Determine the [x, y] coordinate at the center of the cell enclosing the given text.  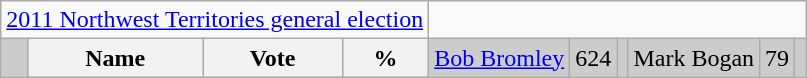
79 [778, 58]
2011 Northwest Territories general election [215, 20]
Mark Bogan [694, 58]
Vote [273, 58]
Bob Bromley [500, 58]
% [385, 58]
Name [116, 58]
624 [594, 58]
